From the cell containing the given text, extract its center point as (x, y) coordinate. 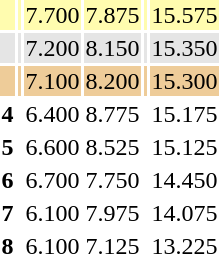
6.700 (52, 180)
14.450 (184, 180)
7.700 (52, 15)
8.200 (112, 81)
6 (8, 180)
8.525 (112, 147)
14.075 (184, 213)
7 (8, 213)
15.125 (184, 147)
15.350 (184, 48)
7.200 (52, 48)
6.400 (52, 114)
15.300 (184, 81)
6.100 (52, 213)
7.100 (52, 81)
7.875 (112, 15)
6.600 (52, 147)
5 (8, 147)
8.150 (112, 48)
8.775 (112, 114)
7.750 (112, 180)
15.575 (184, 15)
7.975 (112, 213)
4 (8, 114)
15.175 (184, 114)
